Detect which cell encompasses the target text, then output its [X, Y] center coordinate. 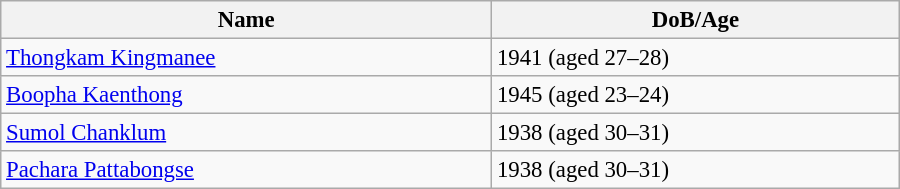
Name [246, 20]
1945 (aged 23–24) [696, 95]
1941 (aged 27–28) [696, 58]
Boopha Kaenthong [246, 95]
Pachara Pattabongse [246, 170]
DoB/Age [696, 20]
Thongkam Kingmanee [246, 58]
Sumol Chanklum [246, 133]
